Scan for the cell matching the given text and deliver its [x, y] coordinate at center. 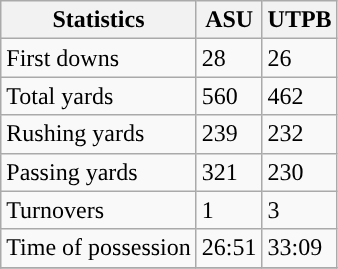
ASU [229, 20]
26 [300, 58]
232 [300, 134]
230 [300, 172]
UTPB [300, 20]
321 [229, 172]
Passing yards [99, 172]
Total yards [99, 96]
Time of possession [99, 248]
33:09 [300, 248]
560 [229, 96]
First downs [99, 58]
28 [229, 58]
Statistics [99, 20]
239 [229, 134]
462 [300, 96]
Turnovers [99, 210]
3 [300, 210]
26:51 [229, 248]
Rushing yards [99, 134]
1 [229, 210]
